Find where the given text appears and provide that cell's center as [X, Y] coordinate. 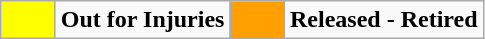
Out for Injuries [142, 20]
Released - Retired [384, 20]
